Scan for the cell matching the given text and deliver its [X, Y] coordinate at center. 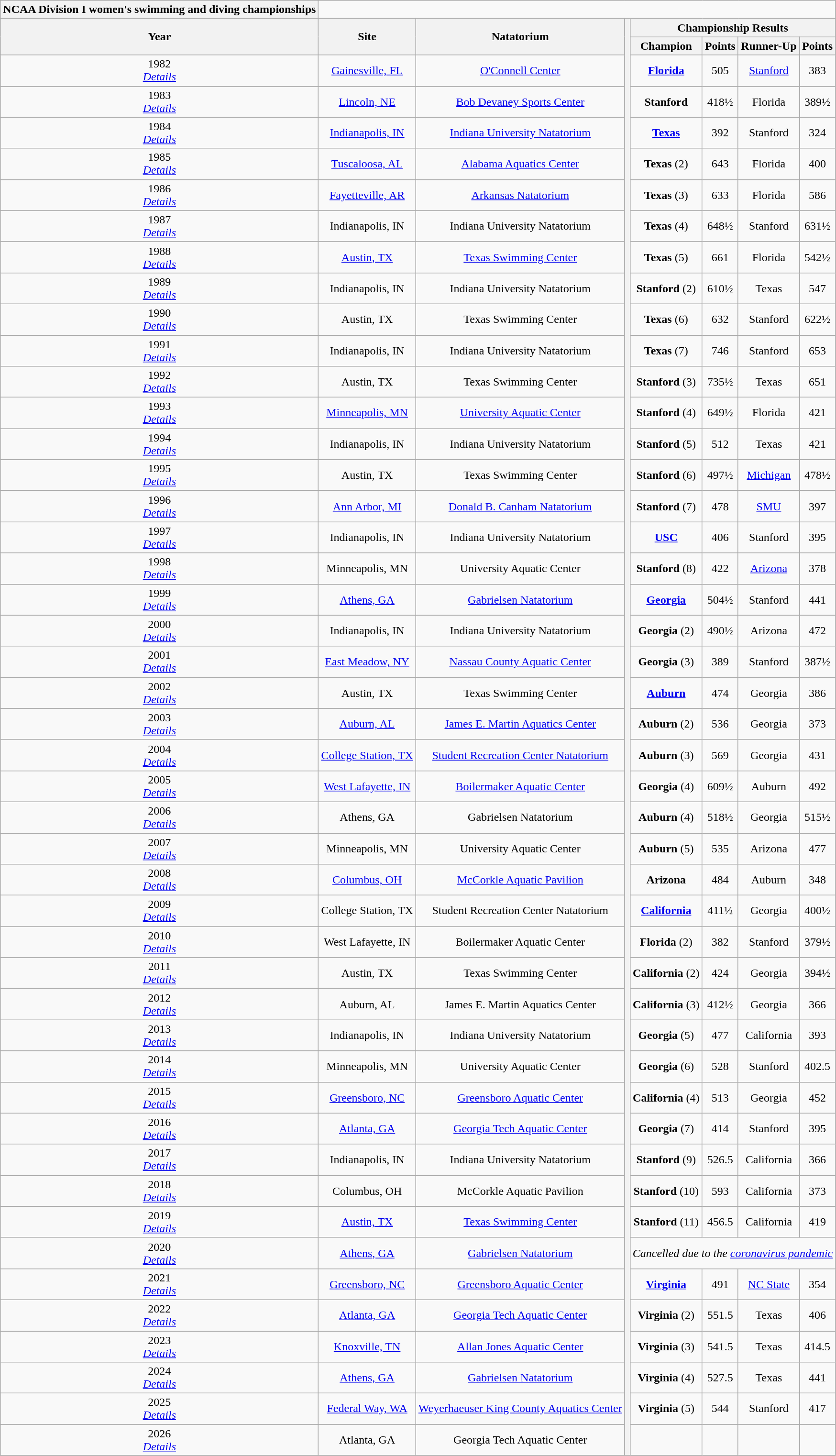
414 [720, 1129]
Auburn (4) [666, 817]
400½ [817, 911]
Virginia [666, 1284]
354 [817, 1284]
1990Details [160, 320]
Stanford (9) [666, 1159]
386 [817, 693]
2014Details [160, 1067]
NCAA Division I women's swimming and diving championships [160, 10]
1997Details [160, 538]
541.5 [720, 1346]
586 [817, 195]
1998Details [160, 568]
Texas (2) [666, 164]
2008Details [160, 880]
542½ [817, 257]
497½ [720, 475]
492 [817, 786]
Lincoln, NE [367, 101]
513 [720, 1097]
2019Details [160, 1222]
2010Details [160, 942]
SMU [769, 506]
Michigan [769, 475]
Champion [666, 46]
Texas (3) [666, 195]
Runner-Up [769, 46]
648½ [720, 226]
1992Details [160, 382]
536 [720, 724]
Federal Way, WA [367, 1409]
Virginia (3) [666, 1346]
USC [666, 538]
379½ [817, 942]
382 [720, 942]
Florida (2) [666, 942]
Auburn (3) [666, 755]
2004Details [160, 755]
Stanford (7) [666, 506]
Knoxville, TN [367, 1346]
651 [817, 382]
1989Details [160, 288]
389½ [817, 101]
418½ [720, 101]
Stanford (11) [666, 1222]
2013Details [160, 1035]
Georgia (2) [666, 630]
378 [817, 568]
735½ [720, 382]
O'Connell Center [520, 71]
1983Details [160, 101]
2000Details [160, 630]
402.5 [817, 1067]
Texas (7) [666, 350]
2011Details [160, 973]
632 [720, 320]
414.5 [817, 1346]
544 [720, 1409]
474 [720, 693]
633 [720, 195]
1999Details [160, 600]
Stanford (2) [666, 288]
2025Details [160, 1409]
Stanford (6) [666, 475]
2023Details [160, 1346]
393 [817, 1035]
Donald B. Canham Natatorium [520, 506]
515½ [817, 817]
411½ [720, 911]
622½ [817, 320]
Gainesville, FL [367, 71]
2012Details [160, 1004]
2002Details [160, 693]
Texas (5) [666, 257]
526.5 [720, 1159]
472 [817, 630]
490½ [720, 630]
661 [720, 257]
Georgia (7) [666, 1129]
2003Details [160, 724]
Alabama Aquatics Center [520, 164]
Arkansas Natatorium [520, 195]
2005Details [160, 786]
631½ [817, 226]
Georgia (4) [666, 786]
2017Details [160, 1159]
Cancelled due to the coronavirus pandemic [733, 1253]
Bob Devaney Sports Center [520, 101]
2020Details [160, 1253]
Texas (4) [666, 226]
2022Details [160, 1315]
610½ [720, 288]
400 [817, 164]
348 [817, 880]
512 [720, 444]
422 [720, 568]
456.5 [720, 1222]
2021Details [160, 1284]
452 [817, 1097]
1994Details [160, 444]
Weyerhaeuser King County Aquatics Center [520, 1409]
2001Details [160, 662]
389 [720, 662]
504½ [720, 600]
2007Details [160, 849]
2026Details [160, 1440]
1987Details [160, 226]
Tuscaloosa, AL [367, 164]
387½ [817, 662]
Stanford (4) [666, 413]
431 [817, 755]
California (4) [666, 1097]
Fayetteville, AR [367, 195]
2006Details [160, 817]
1985Details [160, 164]
Stanford (5) [666, 444]
Virginia (5) [666, 1409]
527.5 [720, 1378]
2009Details [160, 911]
Auburn (2) [666, 724]
Natatorium [520, 37]
746 [720, 350]
593 [720, 1191]
Championship Results [733, 28]
1982Details [160, 71]
653 [817, 350]
1993Details [160, 413]
Virginia (4) [666, 1378]
1996Details [160, 506]
Nassau County Aquatic Center [520, 662]
Georgia (3) [666, 662]
569 [720, 755]
2016Details [160, 1129]
Ann Arbor, MI [367, 506]
East Meadow, NY [367, 662]
518½ [720, 817]
Stanford (3) [666, 382]
551.5 [720, 1315]
424 [720, 973]
419 [817, 1222]
324 [817, 133]
412½ [720, 1004]
Stanford (8) [666, 568]
Virginia (2) [666, 1315]
NC State [769, 1284]
397 [817, 506]
394½ [817, 973]
478½ [817, 475]
417 [817, 1409]
547 [817, 288]
535 [720, 849]
California (3) [666, 1004]
383 [817, 71]
2018Details [160, 1191]
2024Details [160, 1378]
1986Details [160, 195]
Site [367, 37]
Year [160, 37]
Georgia (6) [666, 1067]
Allan Jones Aquatic Center [520, 1346]
505 [720, 71]
California (2) [666, 973]
484 [720, 880]
2015Details [160, 1097]
1988Details [160, 257]
491 [720, 1284]
528 [720, 1067]
649½ [720, 413]
Georgia (5) [666, 1035]
Auburn (5) [666, 849]
478 [720, 506]
392 [720, 133]
1984Details [160, 133]
1995Details [160, 475]
609½ [720, 786]
Stanford (10) [666, 1191]
643 [720, 164]
Texas (6) [666, 320]
1991Details [160, 350]
